Find where the given text appears and provide that cell's center as (x, y) coordinate. 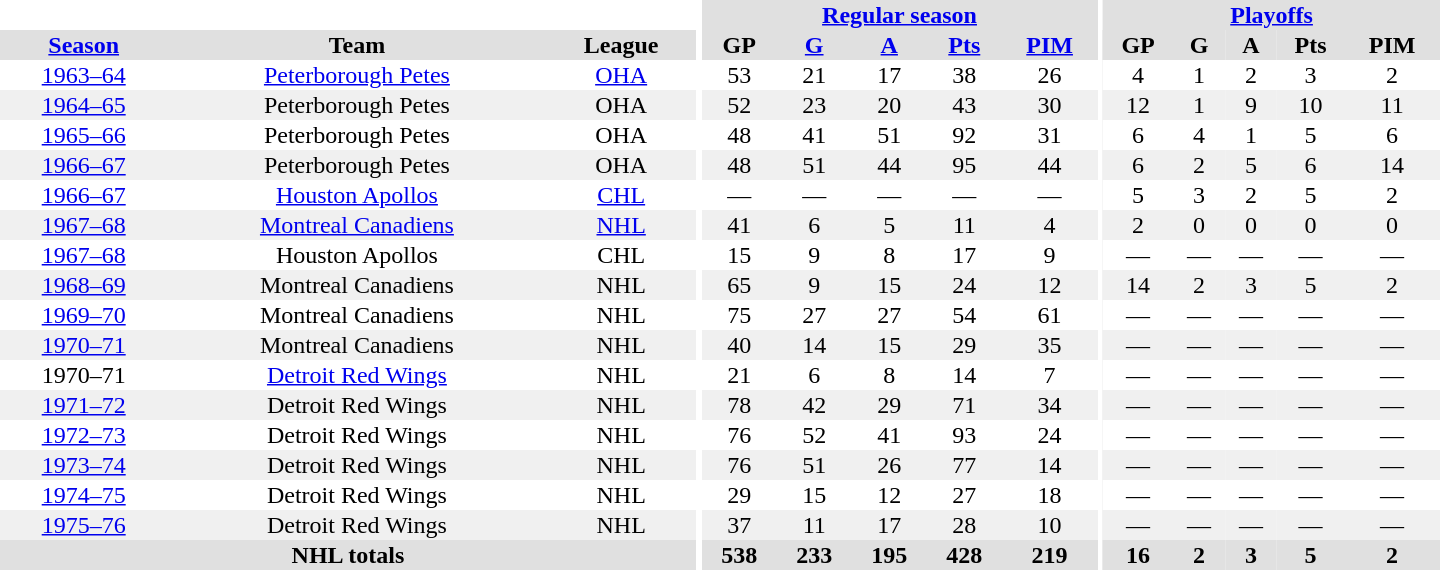
42 (814, 405)
1975–76 (84, 525)
1965–66 (84, 135)
1971–72 (84, 405)
65 (740, 285)
23 (814, 105)
1964–65 (84, 105)
Regular season (900, 15)
18 (1050, 495)
37 (740, 525)
428 (964, 555)
78 (740, 405)
43 (964, 105)
Season (84, 45)
538 (740, 555)
1968–69 (84, 285)
NHL totals (348, 555)
38 (964, 75)
20 (890, 105)
1972–73 (84, 435)
31 (1050, 135)
195 (890, 555)
34 (1050, 405)
92 (964, 135)
Team (356, 45)
1973–74 (84, 465)
28 (964, 525)
95 (964, 165)
54 (964, 315)
40 (740, 345)
93 (964, 435)
League (620, 45)
30 (1050, 105)
16 (1138, 555)
61 (1050, 315)
7 (1050, 375)
53 (740, 75)
71 (964, 405)
Playoffs (1272, 15)
233 (814, 555)
35 (1050, 345)
1969–70 (84, 315)
1963–64 (84, 75)
1974–75 (84, 495)
219 (1050, 555)
75 (740, 315)
77 (964, 465)
